Find where the given text appears and provide that cell's center as [X, Y] coordinate. 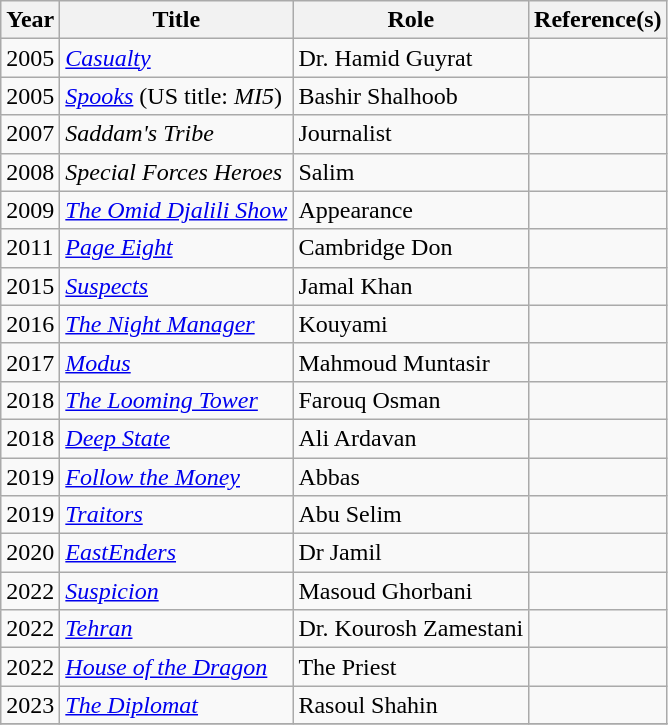
Abbas [411, 477]
Page Eight [176, 248]
Title [176, 20]
2011 [30, 248]
Farouq Osman [411, 400]
Mahmoud Muntasir [411, 362]
Masoud Ghorbani [411, 591]
The Looming Tower [176, 400]
2023 [30, 705]
Modus [176, 362]
Casualty [176, 58]
Suspicion [176, 591]
Dr. Hamid Guyrat [411, 58]
Year [30, 20]
Kouyami [411, 324]
Dr. Kourosh Zamestani [411, 629]
2020 [30, 553]
2017 [30, 362]
Journalist [411, 134]
2007 [30, 134]
Appearance [411, 210]
House of the Dragon [176, 667]
Dr Jamil [411, 553]
Rasoul Shahin [411, 705]
Ali Ardavan [411, 438]
EastEnders [176, 553]
Salim [411, 172]
Deep State [176, 438]
Saddam's Tribe [176, 134]
Jamal Khan [411, 286]
2016 [30, 324]
Tehran [176, 629]
Reference(s) [598, 20]
Bashir Shalhoob [411, 96]
2015 [30, 286]
2008 [30, 172]
Cambridge Don [411, 248]
The Night Manager [176, 324]
Suspects [176, 286]
The Priest [411, 667]
Role [411, 20]
Special Forces Heroes [176, 172]
Follow the Money [176, 477]
The Diplomat [176, 705]
2009 [30, 210]
Abu Selim [411, 515]
Traitors [176, 515]
Spooks (US title: MI5) [176, 96]
The Omid Djalili Show [176, 210]
